Capture the cell that displays the provided text and extract its (X, Y) central coordinate. 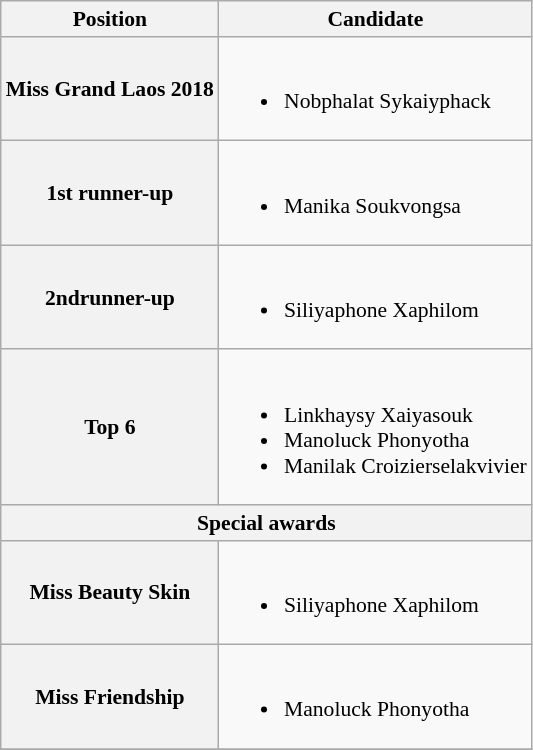
Special awards (266, 523)
1st runner-up (110, 193)
Manika Soukvongsa (376, 193)
Miss Beauty Skin (110, 593)
Nobphalat Sykaiyphack (376, 89)
Miss Grand Laos 2018 (110, 89)
Manoluck Phonyotha (376, 697)
Candidate (376, 19)
2ndrunner-up (110, 297)
Position (110, 19)
Top 6 (110, 428)
Linkhaysy XaiyasoukManoluck PhonyothaManilak Croizierselakvivier (376, 428)
Miss Friendship (110, 697)
